Identify which cell holds the provided text, then report its [X, Y] central coordinate. 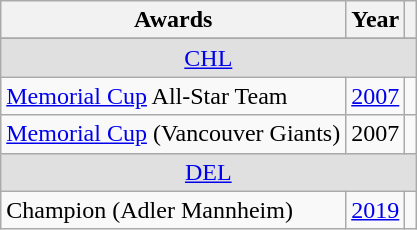
Champion (Adler Mannheim) [174, 210]
Year [376, 20]
DEL [208, 172]
Memorial Cup All-Star Team [174, 96]
Memorial Cup (Vancouver Giants) [174, 134]
Awards [174, 20]
2019 [376, 210]
CHL [208, 58]
